Output the [x, y] coordinate of the center of the cell containing the given text.  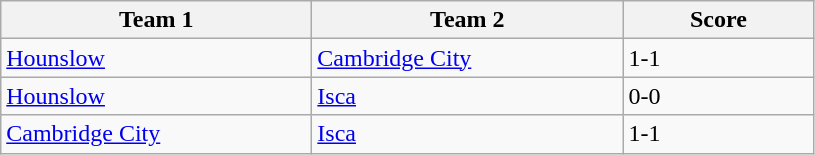
Team 2 [468, 20]
0-0 [718, 96]
Team 1 [156, 20]
Score [718, 20]
